From the cell containing the given text, extract its center point as (x, y) coordinate. 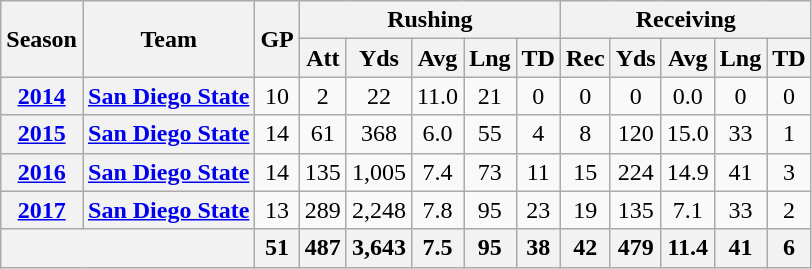
6.0 (437, 134)
Receiving (686, 20)
51 (277, 248)
2,248 (378, 210)
23 (538, 210)
4 (538, 134)
22 (378, 96)
21 (490, 96)
289 (322, 210)
38 (538, 248)
55 (490, 134)
10 (277, 96)
3 (789, 172)
1 (789, 134)
19 (585, 210)
6 (789, 248)
2017 (42, 210)
2016 (42, 172)
7.8 (437, 210)
Season (42, 39)
7.1 (688, 210)
224 (636, 172)
11.4 (688, 248)
13 (277, 210)
GP (277, 39)
42 (585, 248)
15.0 (688, 134)
368 (378, 134)
0.0 (688, 96)
14.9 (688, 172)
3,643 (378, 248)
487 (322, 248)
120 (636, 134)
73 (490, 172)
Team (168, 39)
Rec (585, 58)
1,005 (378, 172)
11.0 (437, 96)
8 (585, 134)
7.5 (437, 248)
61 (322, 134)
Att (322, 58)
2015 (42, 134)
2014 (42, 96)
Rushing (430, 20)
15 (585, 172)
479 (636, 248)
7.4 (437, 172)
11 (538, 172)
